Identify which cell holds the provided text, then report its (x, y) central coordinate. 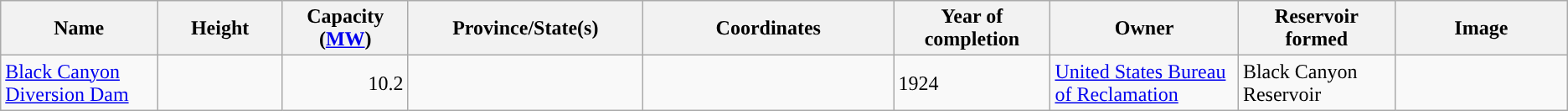
Name (79, 29)
Reservoir formed (1317, 29)
Black Canyon Reservoir (1317, 82)
Year of completion (972, 29)
Black Canyon Diversion Dam (79, 82)
1924 (972, 82)
Height (220, 29)
Province/State(s) (526, 29)
Owner (1144, 29)
Coordinates (769, 29)
Capacity (MW) (345, 29)
United States Bureau of Reclamation (1144, 82)
Image (1481, 29)
10.2 (345, 82)
